Output the [X, Y] coordinate of the center of the cell containing the given text.  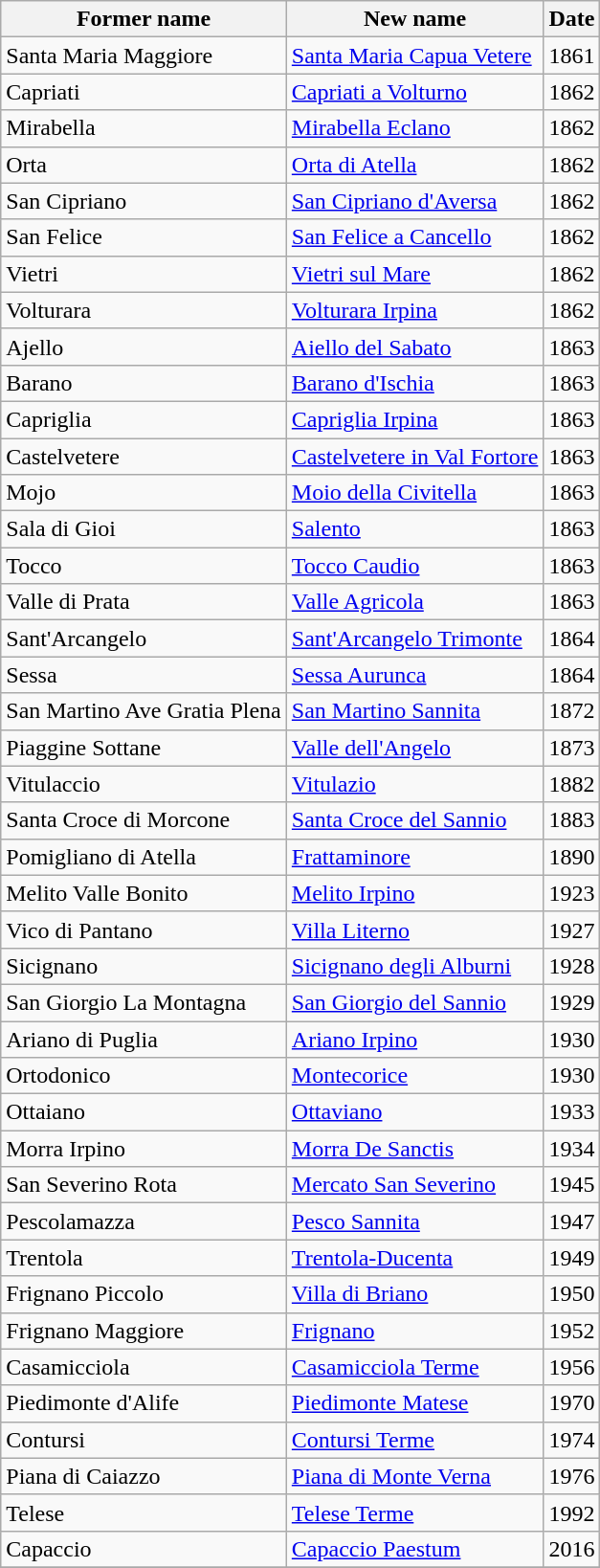
Santa Maria Capua Vetere [415, 56]
1882 [572, 784]
Montecorice [415, 1076]
Piedimonte Matese [415, 1403]
1861 [572, 56]
San Felice [144, 237]
Ortodonico [144, 1076]
San Giorgio del Sannio [415, 1002]
1873 [572, 748]
Barano d'Ischia [415, 383]
1952 [572, 1331]
Melito Valle Bonito [144, 893]
Frignano [415, 1331]
1927 [572, 930]
Piedimonte d'Alife [144, 1403]
Sicignano [144, 966]
Capaccio [144, 1549]
Ariano Irpino [415, 1039]
Sessa Aurunca [415, 675]
Mojo [144, 493]
Barano [144, 383]
Piana di Caiazzo [144, 1476]
1890 [572, 857]
San Martino Sannita [415, 711]
Orta [144, 165]
Mercato San Severino [415, 1185]
Melito Irpino [415, 893]
Volturara [144, 310]
1872 [572, 711]
Ottaviano [415, 1112]
Ariano di Puglia [144, 1039]
Piaggine Sottane [144, 748]
1883 [572, 820]
Sant'Arcangelo [144, 638]
Salento [415, 529]
Capaccio Paestum [415, 1549]
San Cipriano d'Aversa [415, 201]
Frignano Maggiore [144, 1331]
Villa Literno [415, 930]
Valle di Prata [144, 602]
1947 [572, 1221]
Vitulazio [415, 784]
Capriglia Irpina [415, 419]
1929 [572, 1002]
Vietri [144, 274]
Ottaiano [144, 1112]
Valle Agricola [415, 602]
Castelvetere in Val Fortore [415, 457]
Frattaminore [415, 857]
Piana di Monte Verna [415, 1476]
Santa Maria Maggiore [144, 56]
Casamicciola [144, 1367]
Casamicciola Terme [415, 1367]
Moio della Civitella [415, 493]
Pescolamazza [144, 1221]
Capriati a Volturno [415, 92]
Mirabella [144, 128]
Ajello [144, 347]
Frignano Piccolo [144, 1294]
Trentola [144, 1258]
Villa di Briano [415, 1294]
1974 [572, 1440]
Morra De Sanctis [415, 1149]
San Felice a Cancello [415, 237]
1945 [572, 1185]
Pesco Sannita [415, 1221]
1928 [572, 966]
Tocco [144, 566]
Santa Croce di Morcone [144, 820]
Former name [144, 19]
Mirabella Eclano [415, 128]
1956 [572, 1367]
San Giorgio La Montagna [144, 1002]
Volturara Irpina [415, 310]
Sala di Gioi [144, 529]
Telese [144, 1512]
Capriati [144, 92]
1976 [572, 1476]
1934 [572, 1149]
1923 [572, 893]
1949 [572, 1258]
1933 [572, 1112]
Vitulaccio [144, 784]
Vico di Pantano [144, 930]
Sicignano degli Alburni [415, 966]
Orta di Atella [415, 165]
Castelvetere [144, 457]
Sessa [144, 675]
Morra Irpino [144, 1149]
Sant'Arcangelo Trimonte [415, 638]
San Martino Ave Gratia Plena [144, 711]
New name [415, 19]
Capriglia [144, 419]
Trentola-Ducenta [415, 1258]
Pomigliano di Atella [144, 857]
Aiello del Sabato [415, 347]
Vietri sul Mare [415, 274]
1950 [572, 1294]
Contursi Terme [415, 1440]
San Cipriano [144, 201]
1970 [572, 1403]
San Severino Rota [144, 1185]
Date [572, 19]
Contursi [144, 1440]
1992 [572, 1512]
Telese Terme [415, 1512]
Santa Croce del Sannio [415, 820]
2016 [572, 1549]
Tocco Caudio [415, 566]
Valle dell'Angelo [415, 748]
